For the text-containing cell, return its midpoint in (x, y) coordinate format. 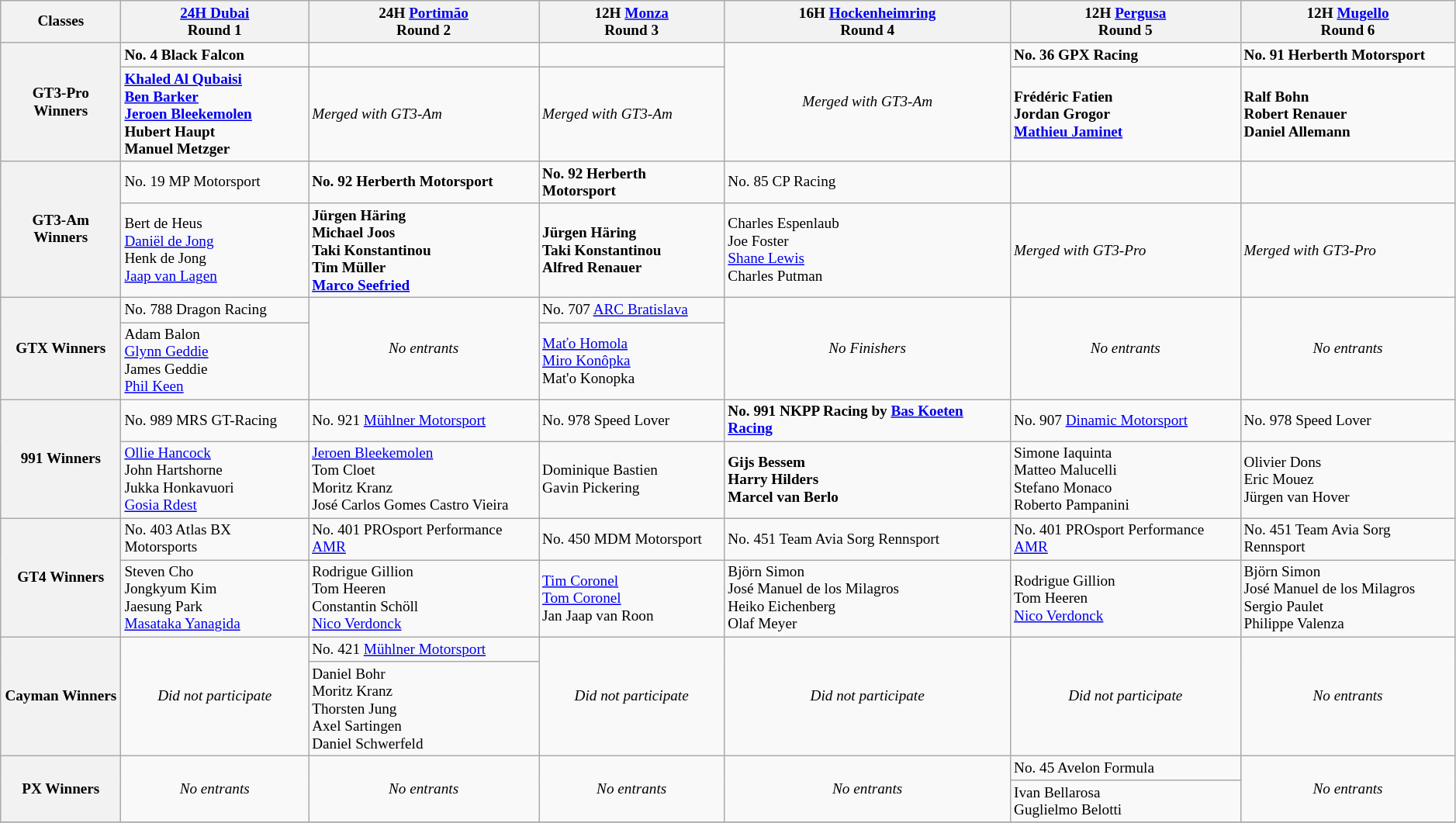
Charles Espenlaub Joe Foster Shane Lewis Charles Putman (867, 251)
PX Winners (61, 789)
Simone Iaquinta Matteo Malucelli Stefano Monaco Roberto Pampanini (1125, 479)
No. 91 Herberth Motorsport (1348, 55)
Khaled Al Qubaisi Ben Barker Jeroen Bleekemolen Hubert Haupt Manuel Metzger (215, 114)
Frédéric Fatien Jordan Grogor Mathieu Jaminet (1125, 114)
No. 907 Dinamic Motorsport (1125, 420)
Ollie Hancock John Hartshorne Jukka Honkavuori Gosia Rdest (215, 479)
Jeroen Bleekemolen Tom Cloet Moritz Kranz José Carlos Gomes Castro Vieira (424, 479)
Steven Cho Jongkyum Kim Jaesung Park Masataka Yanagida (215, 599)
No. 991 NKPP Racing by Bas Koeten Racing (867, 420)
16H HockenheimringRound 4 (867, 22)
Bert de Heus Daniël de Jong Henk de Jong Jaap van Lagen (215, 251)
Jürgen Häring Michael Joos Taki Konstantinou Tim Müller Marco Seefried (424, 251)
Ralf Bohn Robert Renauer Daniel Allemann (1348, 114)
No. 19 MP Motorsport (215, 182)
No. 707 ARC Bratislava (631, 310)
Daniel Bohr Moritz Kranz Thorsten Jung Axel Sartingen Daniel Schwerfeld (424, 709)
Gijs Bessem Harry Hilders Marcel van Berlo (867, 479)
Ivan Bellarosa Guglielmo Belotti (1125, 801)
Rodrigue Gillion Tom Heeren Constantin Schöll Nico Verdonck (424, 599)
12H MonzaRound 3 (631, 22)
Jürgen Häring Taki Konstantinou Alfred Renauer (631, 251)
GT4 Winners (61, 577)
No. 989 MRS GT-Racing (215, 420)
No. 421 Mühlner Motorsport (424, 649)
12H PergusaRound 5 (1125, 22)
Tim Coronel Tom Coronel Jan Jaap van Roon (631, 599)
Björn Simon José Manuel de los Milagros Heiko Eichenberg Olaf Meyer (867, 599)
No. 403 Atlas BX Motorsports (215, 539)
Maťo Homola Miro Konôpka Mat'o Konopka (631, 360)
Cayman Winners (61, 697)
24H DubaiRound 1 (215, 22)
Björn Simon José Manuel de los Milagros Sergio Paulet Philippe Valenza (1348, 599)
No. 450 MDM Motorsport (631, 539)
No. 788 Dragon Racing (215, 310)
No. 45 Avelon Formula (1125, 768)
No. 921 Mühlner Motorsport (424, 420)
No. 36 GPX Racing (1125, 55)
No Finishers (867, 349)
Classes (61, 22)
GTX Winners (61, 349)
Rodrigue Gillion Tom Heeren Nico Verdonck (1125, 599)
Adam Balon Glynn Geddie James Geddie Phil Keen (215, 360)
No. 4 Black Falcon (215, 55)
991 Winners (61, 459)
Olivier Dons Eric Mouez Jürgen van Hover (1348, 479)
GT3-Am Winners (61, 230)
No. 85 CP Racing (867, 182)
Dominique Bastien Gavin Pickering (631, 479)
12H MugelloRound 6 (1348, 22)
24H PortimãoRound 2 (424, 22)
GT3-Pro Winners (61, 102)
